Return the (x, y) coordinate for the center point of the cell that contains the specified text.  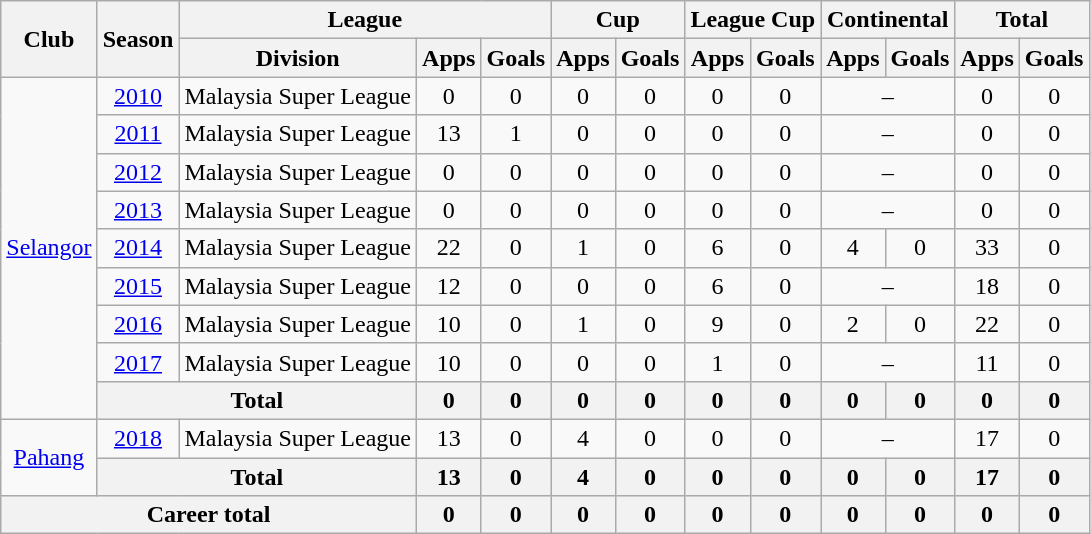
12 (449, 286)
Cup (618, 20)
2016 (138, 324)
9 (718, 324)
Continental (888, 20)
2015 (138, 286)
2017 (138, 362)
11 (987, 362)
2012 (138, 172)
Pahang (49, 457)
2014 (138, 248)
2 (853, 324)
33 (987, 248)
2018 (138, 438)
Division (298, 58)
Career total (209, 515)
2010 (138, 96)
2011 (138, 134)
Season (138, 39)
2013 (138, 210)
Club (49, 39)
18 (987, 286)
Selangor (49, 248)
League Cup (753, 20)
League (365, 20)
